For the text-containing cell, return its midpoint in (X, Y) coordinate format. 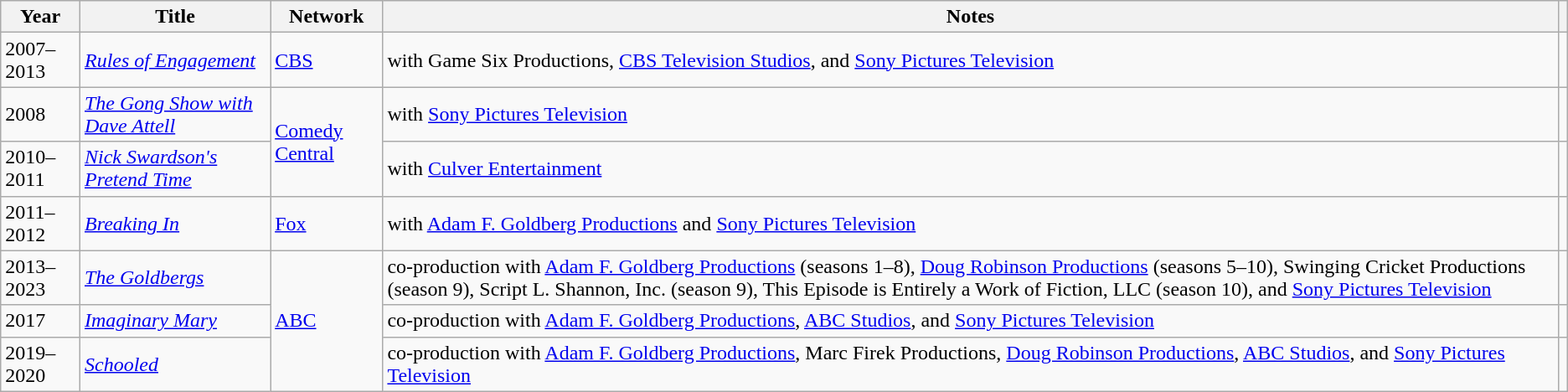
Breaking In (174, 223)
2019–2020 (40, 364)
with Sony Pictures Television (970, 114)
with Adam F. Goldberg Productions and Sony Pictures Television (970, 223)
Title (174, 17)
2008 (40, 114)
with Game Six Productions, CBS Television Studios, and Sony Pictures Television (970, 60)
with Culver Entertainment (970, 169)
Fox (327, 223)
ABC (327, 321)
co-production with Adam F. Goldberg Productions, ABC Studios, and Sony Pictures Television (970, 321)
2017 (40, 321)
Rules of Engagement (174, 60)
2010–2011 (40, 169)
Year (40, 17)
The Goldbergs (174, 278)
Network (327, 17)
2011–2012 (40, 223)
CBS (327, 60)
The Gong Show with Dave Attell (174, 114)
2007–2013 (40, 60)
Comedy Central (327, 142)
co-production with Adam F. Goldberg Productions, Marc Firek Productions, Doug Robinson Productions, ABC Studios, and Sony Pictures Television (970, 364)
2013–2023 (40, 278)
Nick Swardson's Pretend Time (174, 169)
Notes (970, 17)
Schooled (174, 364)
Imaginary Mary (174, 321)
